For the text-containing cell, return its midpoint in [x, y] coordinate format. 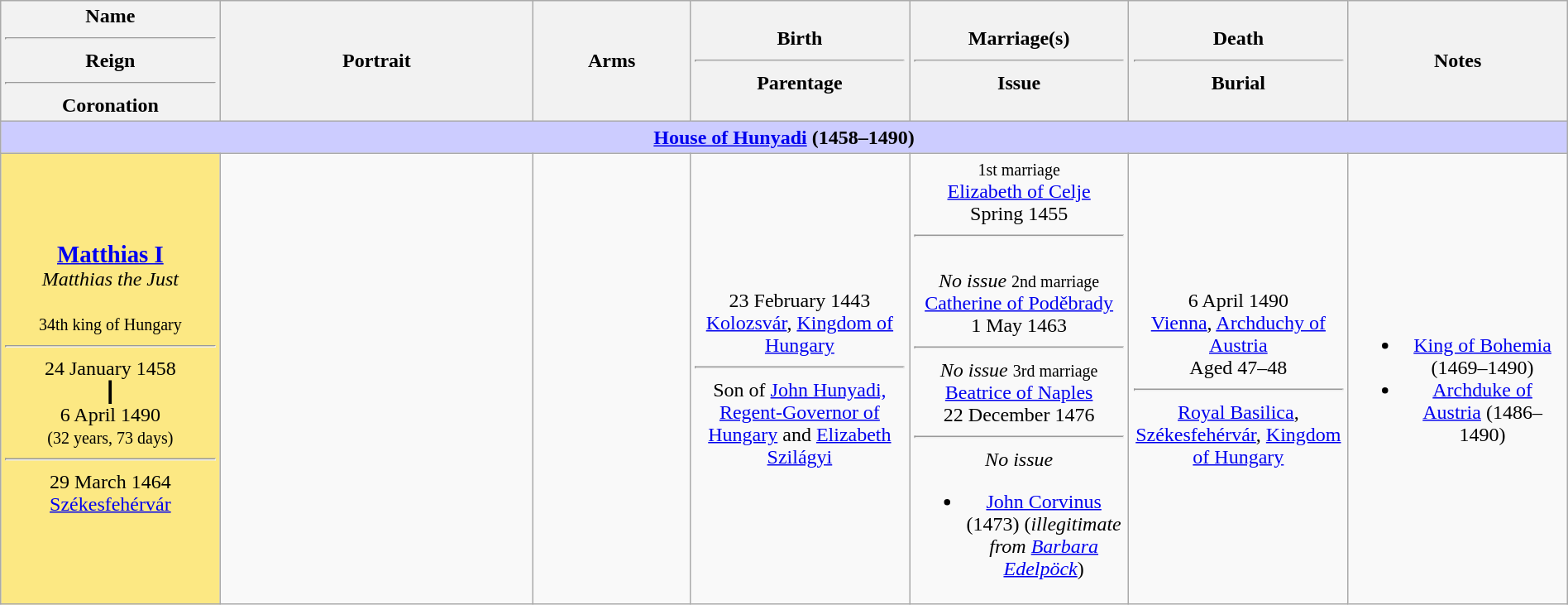
Matthias IMatthias the Just34th king of Hungary24 January 1458┃6 April 1490(32 years, 73 days)29 March 1464Székesfehérvár [111, 379]
23 February 1443Kolozsvár, Kingdom of HungarySon of John Hunyadi, Regent-Governor of Hungary and Elizabeth Szilágyi [799, 379]
NameReignCoronation [111, 61]
Arms [612, 61]
Portrait [377, 61]
Marriage(s)Issue [1019, 61]
House of Hunyadi (1458–1490) [784, 137]
Notes [1457, 61]
King of Bohemia (1469–1490)Archduke of Austria (1486–1490) [1457, 379]
6 April 1490Vienna, Archduchy of AustriaAged 47–48Royal Basilica, Székesfehérvár, Kingdom of Hungary [1239, 379]
BirthParentage [799, 61]
DeathBurial [1239, 61]
